Detect which cell encompasses the target text, then output its (X, Y) center coordinate. 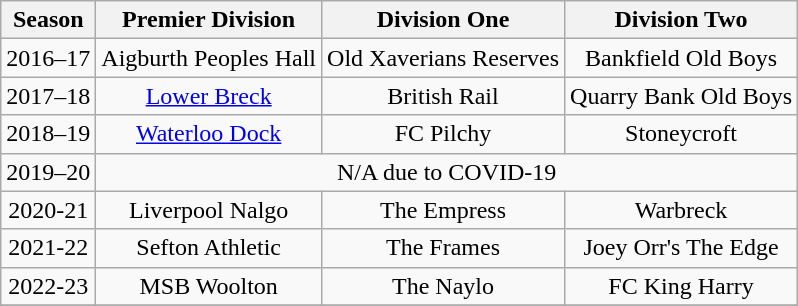
Joey Orr's The Edge (682, 248)
Liverpool Nalgo (209, 210)
2022-23 (48, 286)
Quarry Bank Old Boys (682, 96)
2019–20 (48, 172)
Waterloo Dock (209, 134)
Stoneycroft (682, 134)
2018–19 (48, 134)
FC King Harry (682, 286)
The Naylo (444, 286)
Sefton Athletic (209, 248)
2021-22 (48, 248)
FC Pilchy (444, 134)
Division Two (682, 20)
The Empress (444, 210)
2017–18 (48, 96)
Premier Division (209, 20)
MSB Woolton (209, 286)
2016–17 (48, 58)
Aigburth Peoples Hall (209, 58)
N/A due to COVID-19 (447, 172)
2020-21 (48, 210)
British Rail (444, 96)
Bankfield Old Boys (682, 58)
Old Xaverians Reserves (444, 58)
Warbreck (682, 210)
The Frames (444, 248)
Season (48, 20)
Division One (444, 20)
Lower Breck (209, 96)
